Identify which cell holds the provided text, then report its [x, y] central coordinate. 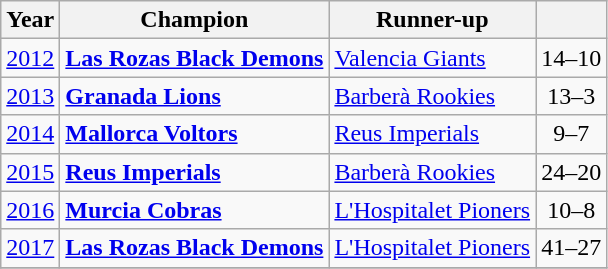
2014 [30, 134]
Murcia Cobras [194, 210]
Year [30, 20]
14–10 [572, 58]
2017 [30, 248]
Champion [194, 20]
41–27 [572, 248]
Runner-up [432, 20]
24–20 [572, 172]
2013 [30, 96]
Granada Lions [194, 96]
2016 [30, 210]
9–7 [572, 134]
2015 [30, 172]
Valencia Giants [432, 58]
Mallorca Voltors [194, 134]
2012 [30, 58]
10–8 [572, 210]
13–3 [572, 96]
